Provide the (x, y) coordinate of the cell's center where the given text is located.  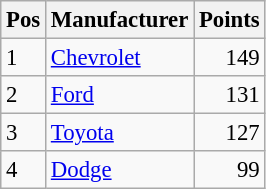
99 (230, 170)
4 (24, 170)
3 (24, 133)
Chevrolet (120, 58)
131 (230, 95)
1 (24, 58)
127 (230, 133)
Dodge (120, 170)
Manufacturer (120, 20)
149 (230, 58)
Pos (24, 20)
2 (24, 95)
Toyota (120, 133)
Points (230, 20)
Ford (120, 95)
